Return (x, y) of the center of cell containing provided text 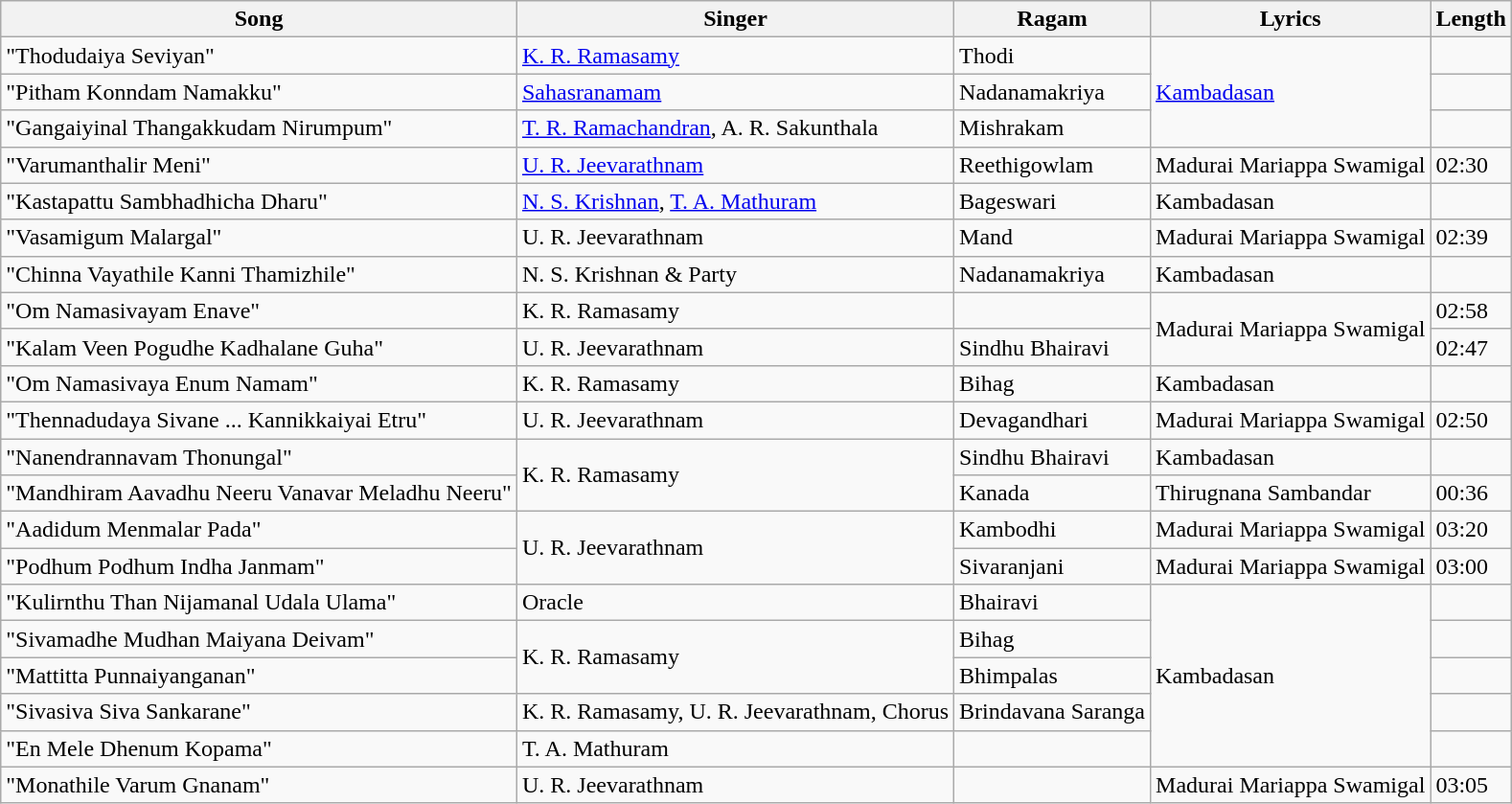
"Mandhiram Aavadhu Neeru Vanavar Meladhu Neeru" (259, 494)
Length (1471, 19)
"Nanendrannavam Thonungal" (259, 457)
02:58 (1471, 310)
"Pitham Konndam Namakku" (259, 92)
02:50 (1471, 420)
03:05 (1471, 785)
"Thennadudaya Sivane ... Kannikkaiyai Etru" (259, 420)
T. R. Ramachandran, A. R. Sakunthala (735, 128)
03:00 (1471, 566)
02:30 (1471, 165)
N. S. Krishnan, T. A. Mathuram (735, 201)
"Gangaiyinal Thangakkudam Nirumpum" (259, 128)
"Kastapattu Sambhadhicha Dharu" (259, 201)
Thodi (1052, 56)
Lyrics (1291, 19)
Ragam (1052, 19)
N. S. Krishnan & Party (735, 274)
02:47 (1471, 347)
"Kulirnthu Than Nijamanal Udala Ulama" (259, 603)
02:39 (1471, 238)
Bhairavi (1052, 603)
Thirugnana Sambandar (1291, 494)
"Monathile Varum Gnanam" (259, 785)
Kambodhi (1052, 530)
Mand (1052, 238)
"Mattitta Punnaiyanganan" (259, 676)
"Aadidum Menmalar Pada" (259, 530)
Song (259, 19)
"Chinna Vayathile Kanni Thamizhile" (259, 274)
Sivaranjani (1052, 566)
03:20 (1471, 530)
T. A. Mathuram (735, 748)
Mishrakam (1052, 128)
"Om Namasivayam Enave" (259, 310)
Sahasranamam (735, 92)
Brindavana Saranga (1052, 712)
K. R. Ramasamy, U. R. Jeevarathnam, Chorus (735, 712)
"Kalam Veen Pogudhe Kadhalane Guha" (259, 347)
"Vasamigum Malargal" (259, 238)
"Sivasiva Siva Sankarane" (259, 712)
Kanada (1052, 494)
Bhimpalas (1052, 676)
"Om Namasivaya Enum Namam" (259, 383)
"Sivamadhe Mudhan Maiyana Deivam" (259, 639)
Singer (735, 19)
Devagandhari (1052, 420)
Bageswari (1052, 201)
Oracle (735, 603)
"En Mele Dhenum Kopama" (259, 748)
"Varumanthalir Meni" (259, 165)
"Thodudaiya Seviyan" (259, 56)
Reethigowlam (1052, 165)
"Podhum Podhum Indha Janmam" (259, 566)
00:36 (1471, 494)
